Return the [x, y] coordinate for the center point of the cell that contains the specified text.  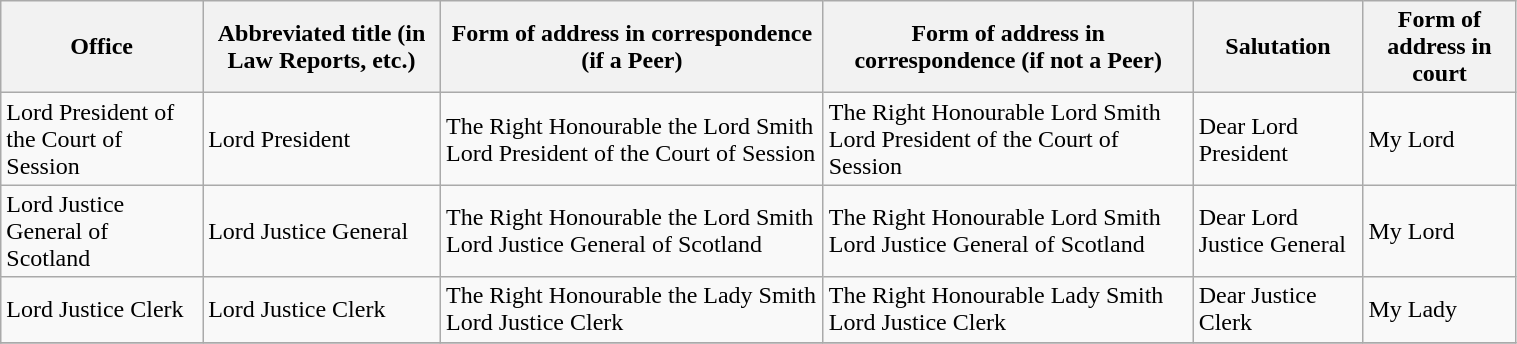
Form of address in court [1440, 47]
Form of address in correspondence (if not a Peer) [1008, 47]
Lord President [322, 139]
Abbreviated title (in Law Reports, etc.) [322, 47]
Lord Justice General of Scotland [102, 231]
Salutation [1278, 47]
Lord Justice General [322, 231]
Dear Lord President [1278, 139]
The Right Honourable the Lord Smith Lord President of the Court of Session [632, 139]
The Right Honourable the Lady Smith Lord Justice Clerk [632, 310]
Dear Lord Justice General [1278, 231]
The Right Honourable the Lord Smith Lord Justice General of Scotland [632, 231]
The Right Honourable Lord Smith Lord Justice General of Scotland [1008, 231]
Dear Justice Clerk [1278, 310]
My Lady [1440, 310]
The Right Honourable Lady Smith Lord Justice Clerk [1008, 310]
Form of address in correspondence (if a Peer) [632, 47]
Lord President of the Court of Session [102, 139]
The Right Honourable Lord Smith Lord President of the Court of Session [1008, 139]
Office [102, 47]
